Return the [x, y] coordinate for the center point of the cell that contains the specified text.  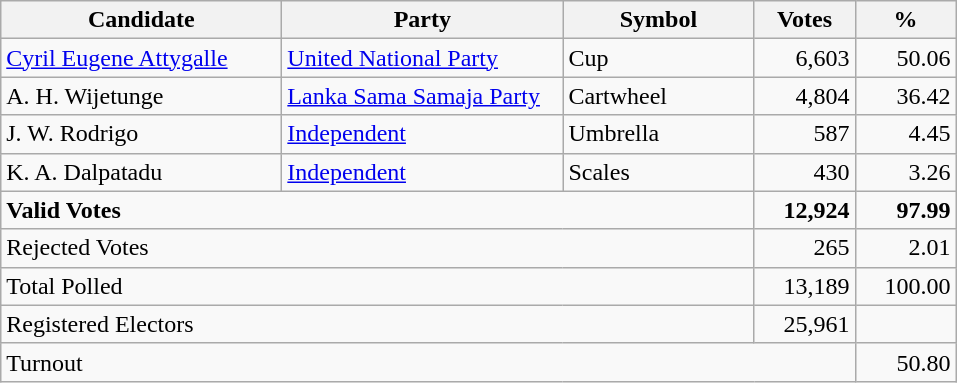
Cyril Eugene Attygalle [142, 58]
Cartwheel [658, 96]
50.06 [906, 58]
36.42 [906, 96]
Total Polled [378, 286]
265 [804, 248]
United National Party [422, 58]
13,189 [804, 286]
50.80 [906, 362]
Cup [658, 58]
430 [804, 172]
Valid Votes [378, 210]
Party [422, 20]
25,961 [804, 324]
Candidate [142, 20]
K. A. Dalpatadu [142, 172]
Votes [804, 20]
100.00 [906, 286]
A. H. Wijetunge [142, 96]
Lanka Sama Samaja Party [422, 96]
4,804 [804, 96]
12,924 [804, 210]
J. W. Rodrigo [142, 134]
Registered Electors [378, 324]
Rejected Votes [378, 248]
Umbrella [658, 134]
4.45 [906, 134]
% [906, 20]
Turnout [428, 362]
Scales [658, 172]
97.99 [906, 210]
Symbol [658, 20]
2.01 [906, 248]
3.26 [906, 172]
587 [804, 134]
6,603 [804, 58]
